Detect which cell encompasses the target text, then output its (x, y) center coordinate. 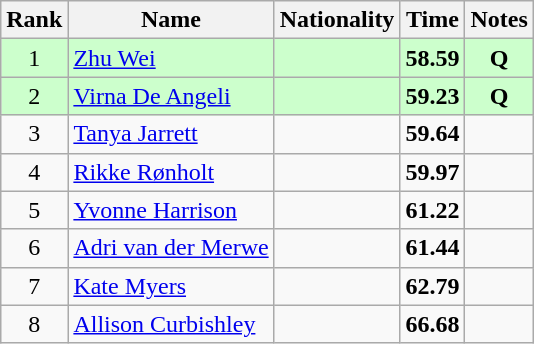
62.79 (432, 286)
Name (171, 20)
Time (432, 20)
61.22 (432, 210)
Nationality (337, 20)
Allison Curbishley (171, 324)
6 (34, 248)
Adri van der Merwe (171, 248)
Kate Myers (171, 286)
59.64 (432, 134)
1 (34, 58)
7 (34, 286)
66.68 (432, 324)
4 (34, 172)
Yvonne Harrison (171, 210)
Tanya Jarrett (171, 134)
Virna De Angeli (171, 96)
2 (34, 96)
5 (34, 210)
59.97 (432, 172)
Rikke Rønholt (171, 172)
3 (34, 134)
59.23 (432, 96)
61.44 (432, 248)
Notes (499, 20)
58.59 (432, 58)
8 (34, 324)
Zhu Wei (171, 58)
Rank (34, 20)
